For the text-containing cell, return its midpoint in (X, Y) coordinate format. 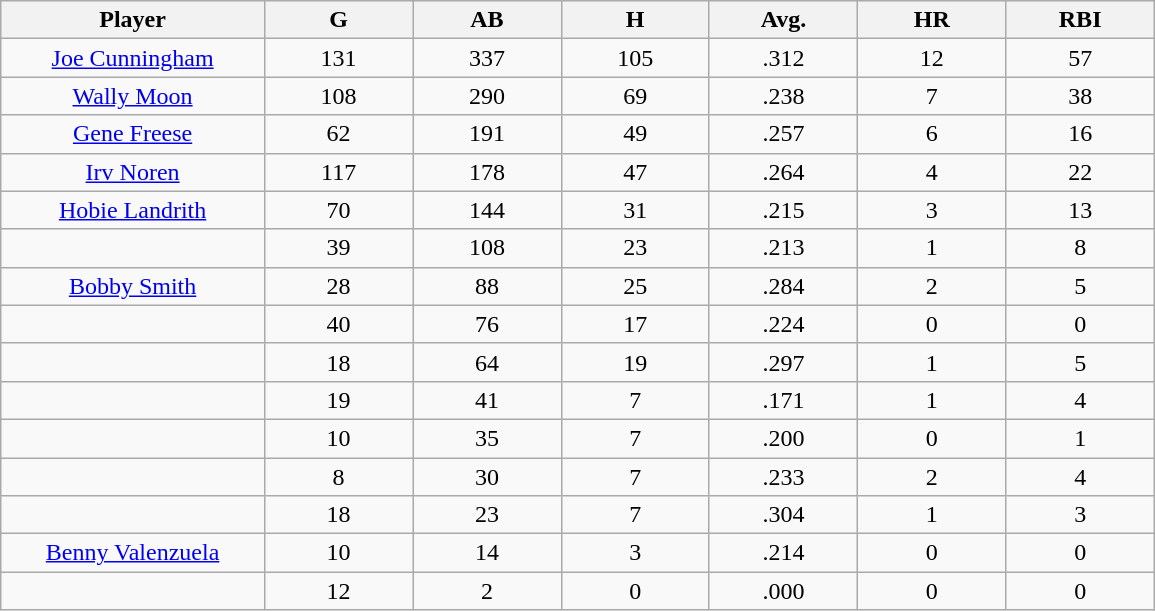
Bobby Smith (133, 286)
290 (487, 96)
.284 (783, 286)
131 (338, 58)
.304 (783, 515)
25 (635, 286)
Irv Noren (133, 172)
13 (1080, 210)
62 (338, 134)
178 (487, 172)
41 (487, 400)
117 (338, 172)
28 (338, 286)
Gene Freese (133, 134)
49 (635, 134)
31 (635, 210)
22 (1080, 172)
144 (487, 210)
14 (487, 553)
69 (635, 96)
.264 (783, 172)
.000 (783, 591)
AB (487, 20)
.233 (783, 477)
HR (932, 20)
30 (487, 477)
Avg. (783, 20)
76 (487, 324)
.312 (783, 58)
.200 (783, 438)
Player (133, 20)
.297 (783, 362)
16 (1080, 134)
H (635, 20)
17 (635, 324)
Benny Valenzuela (133, 553)
6 (932, 134)
.171 (783, 400)
.257 (783, 134)
47 (635, 172)
57 (1080, 58)
70 (338, 210)
105 (635, 58)
.238 (783, 96)
337 (487, 58)
.215 (783, 210)
35 (487, 438)
39 (338, 248)
Hobie Landrith (133, 210)
Joe Cunningham (133, 58)
G (338, 20)
.214 (783, 553)
191 (487, 134)
Wally Moon (133, 96)
88 (487, 286)
64 (487, 362)
.213 (783, 248)
RBI (1080, 20)
38 (1080, 96)
.224 (783, 324)
40 (338, 324)
